Output the (X, Y) coordinate of the center of the cell containing the given text.  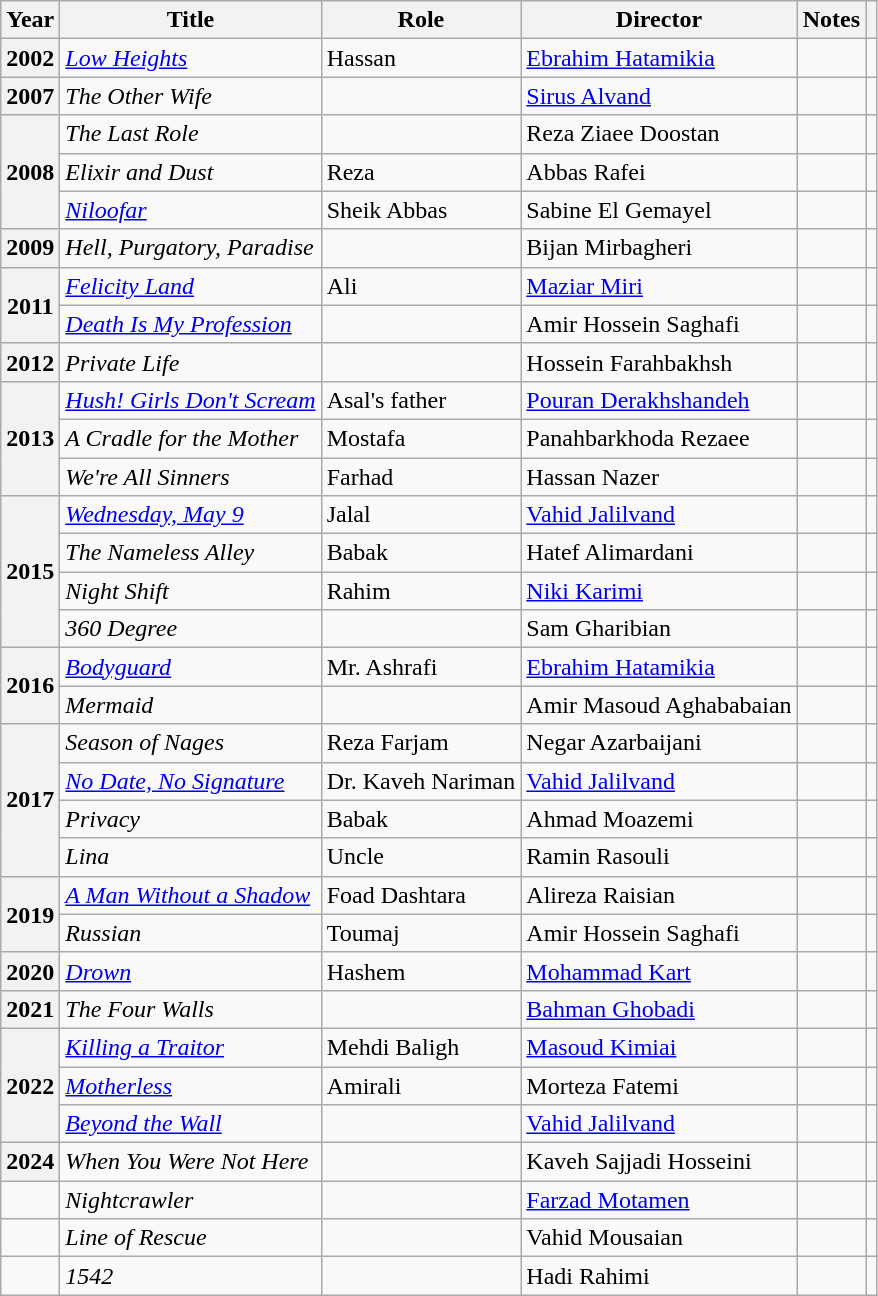
Elixir and Dust (190, 172)
2015 (30, 572)
2011 (30, 305)
Hell, Purgatory, Paradise (190, 248)
2017 (30, 800)
Mehdi Baligh (421, 1047)
Hush! Girls Don't Scream (190, 400)
Hashem (421, 971)
When You Were Not Here (190, 1162)
The Last Role (190, 134)
The Other Wife (190, 96)
2013 (30, 438)
Sirus Alvand (659, 96)
Jalal (421, 515)
2016 (30, 686)
Sabine El Gemayel (659, 210)
Low Heights (190, 58)
2002 (30, 58)
Toumaj (421, 933)
Mohammad Kart (659, 971)
Mr. Ashrafi (421, 667)
We're All Sinners (190, 477)
2008 (30, 172)
2012 (30, 362)
A Man Without a Shadow (190, 895)
Death Is My Profession (190, 324)
Night Shift (190, 591)
Sam Gharibian (659, 629)
Pouran Derakhshandeh (659, 400)
Hassan Nazer (659, 477)
2024 (30, 1162)
Drown (190, 971)
Bijan Mirbagheri (659, 248)
Ahmad Moazemi (659, 819)
The Nameless Alley (190, 553)
Privacy (190, 819)
A Cradle for the Mother (190, 438)
2019 (30, 914)
Beyond the Wall (190, 1124)
Niloofar (190, 210)
No Date, No Signature (190, 781)
Reza Ziaee Doostan (659, 134)
Maziar Miri (659, 286)
Title (190, 20)
Ramin Rasouli (659, 857)
360 Degree (190, 629)
Rahim (421, 591)
Reza Farjam (421, 743)
Kaveh Sajjadi Hosseini (659, 1162)
Farhad (421, 477)
Amir Masoud Aghababaian (659, 705)
Bahman Ghobadi (659, 1009)
Hassan (421, 58)
Farzad Motamen (659, 1200)
Morteza Fatemi (659, 1085)
Dr. Kaveh Nariman (421, 781)
Amirali (421, 1085)
Hatef Alimardani (659, 553)
Reza (421, 172)
Russian (190, 933)
Vahid Mousaian (659, 1238)
2021 (30, 1009)
2007 (30, 96)
Private Life (190, 362)
Alireza Raisian (659, 895)
Niki Karimi (659, 591)
2022 (30, 1085)
Ali (421, 286)
Line of Rescue (190, 1238)
Season of Nages (190, 743)
Mostafa (421, 438)
2009 (30, 248)
Notes (831, 20)
Year (30, 20)
Sheik Abbas (421, 210)
Killing a Traitor (190, 1047)
Role (421, 20)
Masoud Kimiai (659, 1047)
Negar Azarbaijani (659, 743)
Mermaid (190, 705)
Motherless (190, 1085)
Bodyguard (190, 667)
Uncle (421, 857)
Felicity Land (190, 286)
Wednesday, May 9 (190, 515)
Panahbarkhoda Rezaee (659, 438)
Nightcrawler (190, 1200)
Abbas Rafei (659, 172)
Asal's father (421, 400)
Foad Dashtara (421, 895)
Lina (190, 857)
Director (659, 20)
1542 (190, 1276)
The Four Walls (190, 1009)
2020 (30, 971)
Hadi Rahimi (659, 1276)
Hossein Farahbakhsh (659, 362)
